Scan for the cell matching the given text and deliver its [X, Y] coordinate at center. 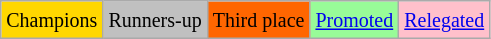
Promoted [354, 20]
Runners-up [155, 20]
Relegated [444, 20]
Champions [52, 20]
Third place [258, 20]
